Find where the given text appears and provide that cell's center as (x, y) coordinate. 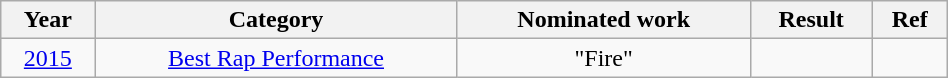
2015 (48, 58)
Category (276, 20)
Nominated work (604, 20)
Result (811, 20)
Ref (910, 20)
Year (48, 20)
"Fire" (604, 58)
Best Rap Performance (276, 58)
